From the cell containing the given text, extract its center point as [X, Y] coordinate. 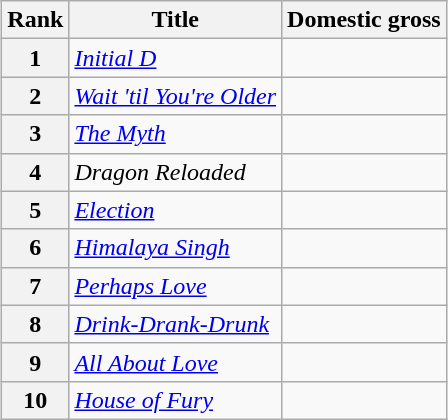
5 [36, 210]
8 [36, 324]
Domestic gross [364, 20]
Perhaps Love [176, 286]
9 [36, 362]
Initial D [176, 58]
2 [36, 96]
Himalaya Singh [176, 248]
Dragon Reloaded [176, 172]
6 [36, 248]
3 [36, 134]
Drink-Drank-Drunk [176, 324]
1 [36, 58]
Election [176, 210]
7 [36, 286]
House of Fury [176, 400]
The Myth [176, 134]
4 [36, 172]
Wait 'til You're Older [176, 96]
Rank [36, 20]
Title [176, 20]
All About Love [176, 362]
10 [36, 400]
